Return the (x, y) coordinate for the center point of the cell that contains the specified text.  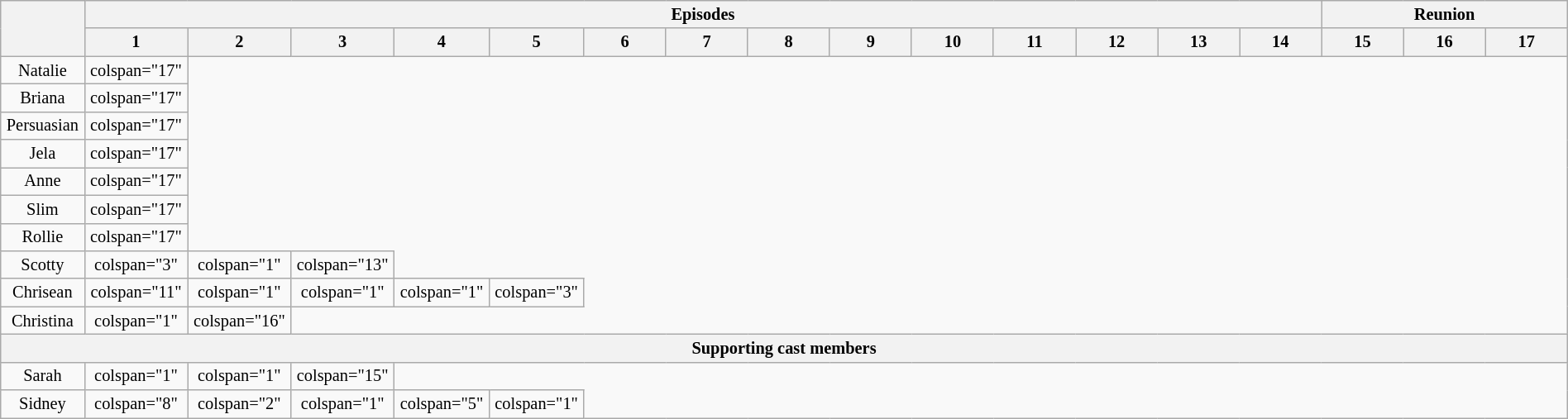
Sarah (43, 376)
12 (1116, 42)
3 (342, 42)
Chrisean (43, 293)
7 (706, 42)
5 (536, 42)
colspan="15" (342, 376)
Jela (43, 154)
11 (1034, 42)
2 (240, 42)
Natalie (43, 70)
9 (870, 42)
colspan="2" (240, 404)
Sidney (43, 404)
10 (953, 42)
Supporting cast members (784, 348)
Rollie (43, 237)
Persuasian (43, 126)
4 (442, 42)
17 (1527, 42)
Slim (43, 209)
13 (1199, 42)
16 (1444, 42)
8 (789, 42)
colspan="13" (342, 264)
Christina (43, 321)
15 (1363, 42)
Scotty (43, 264)
6 (625, 42)
colspan="11" (136, 293)
1 (136, 42)
colspan="5" (442, 404)
Briana (43, 98)
colspan="8" (136, 404)
Anne (43, 181)
Reunion (1444, 14)
14 (1280, 42)
colspan="16" (240, 321)
Episodes (703, 14)
